Capture the cell that displays the provided text and extract its (x, y) central coordinate. 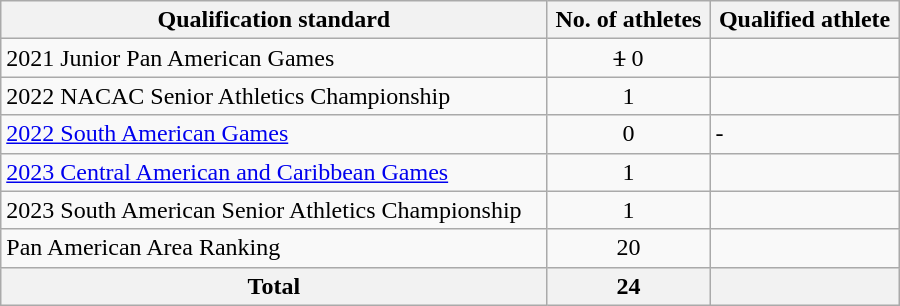
1 0 (628, 58)
- (804, 134)
Qualification standard (274, 20)
2022 South American Games (274, 134)
24 (628, 286)
No. of athletes (628, 20)
2021 Junior Pan American Games (274, 58)
Pan American Area Ranking (274, 248)
0 (628, 134)
2022 NACAC Senior Athletics Championship (274, 96)
Qualified athlete (804, 20)
20 (628, 248)
2023 South American Senior Athletics Championship (274, 210)
2023 Central American and Caribbean Games (274, 172)
Total (274, 286)
